Output the [x, y] coordinate of the center of the cell containing the given text.  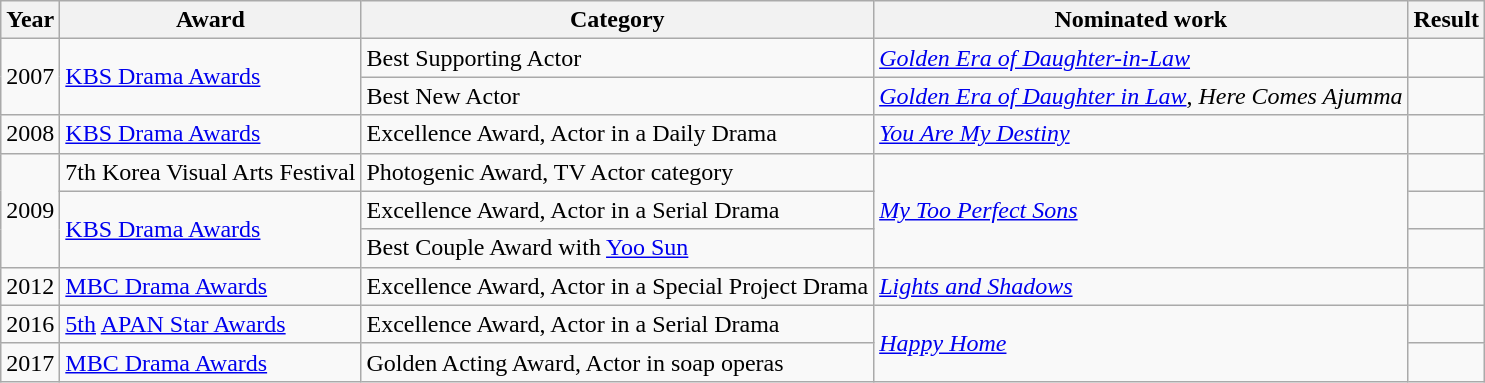
Year [30, 20]
Photogenic Award, TV Actor category [618, 172]
Golden Acting Award, Actor in soap operas [618, 362]
Award [210, 20]
Golden Era of Daughter in Law, Here Comes Ajumma [1141, 96]
Result [1446, 20]
You Are My Destiny [1141, 134]
Excellence Award, Actor in a Special Project Drama [618, 286]
Nominated work [1141, 20]
2012 [30, 286]
Lights and Shadows [1141, 286]
7th Korea Visual Arts Festival [210, 172]
2008 [30, 134]
Excellence Award, Actor in a Daily Drama [618, 134]
Best New Actor [618, 96]
Happy Home [1141, 343]
Best Supporting Actor [618, 58]
5th APAN Star Awards [210, 324]
2007 [30, 77]
Category [618, 20]
2017 [30, 362]
Best Couple Award with Yoo Sun [618, 248]
2016 [30, 324]
2009 [30, 210]
Golden Era of Daughter-in-Law [1141, 58]
My Too Perfect Sons [1141, 210]
